Return the [x, y] coordinate for the center point of the cell that contains the specified text.  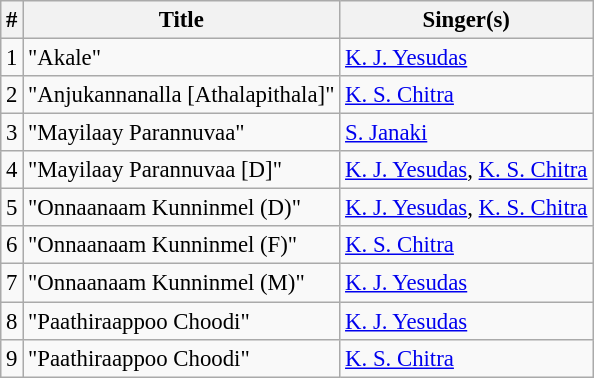
"Onnaanaam Kunninmel (F)" [182, 245]
9 [12, 358]
"Onnaanaam Kunninmel (D)" [182, 208]
7 [12, 283]
4 [12, 170]
S. Janaki [466, 133]
Title [182, 20]
"Mayilaay Parannuvaa" [182, 133]
3 [12, 133]
5 [12, 208]
1 [12, 58]
8 [12, 321]
2 [12, 95]
# [12, 20]
"Mayilaay Parannuvaa [D]" [182, 170]
"Anjukannanalla [Athalapithala]" [182, 95]
6 [12, 245]
Singer(s) [466, 20]
"Onnaanaam Kunninmel (M)" [182, 283]
"Akale" [182, 58]
